Search for the cell housing the specified text and yield its (X, Y) center coordinate. 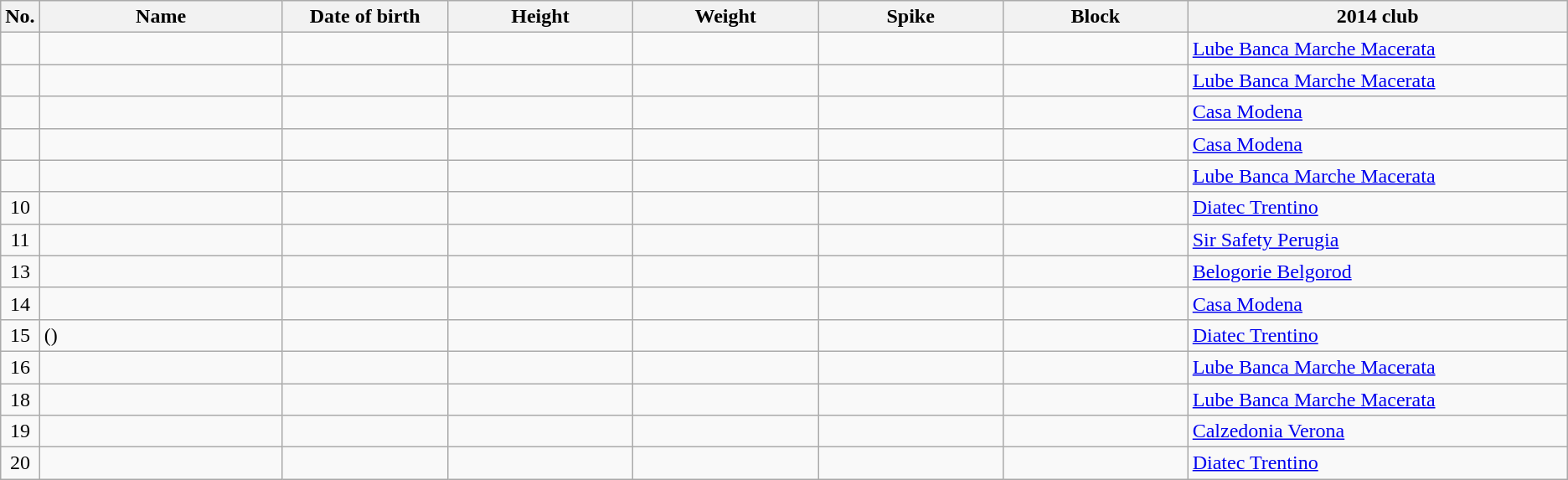
Height (539, 17)
Calzedonia Verona (1377, 431)
No. (20, 17)
Spike (911, 17)
Date of birth (365, 17)
Name (161, 17)
15 (20, 335)
Sir Safety Perugia (1377, 240)
13 (20, 271)
11 (20, 240)
20 (20, 463)
() (161, 335)
Block (1096, 17)
14 (20, 303)
16 (20, 367)
2014 club (1377, 17)
10 (20, 208)
19 (20, 431)
18 (20, 400)
Weight (725, 17)
Belogorie Belgorod (1377, 271)
